For the text-containing cell, return its midpoint in (X, Y) coordinate format. 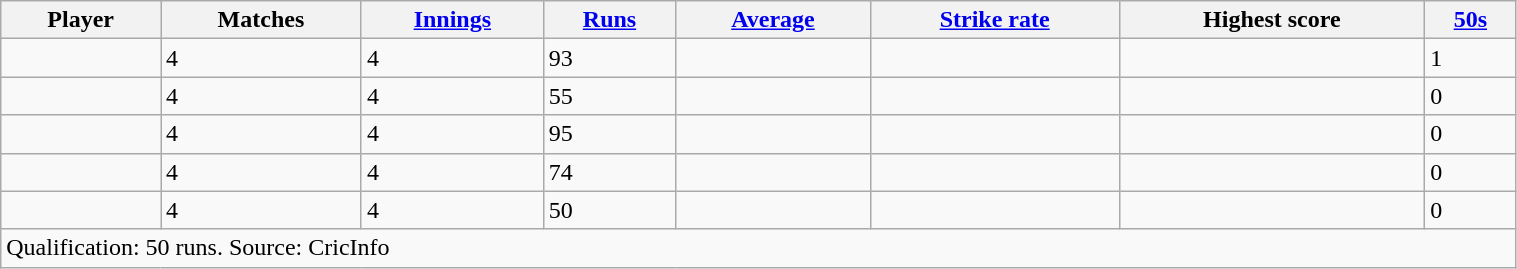
Average (773, 20)
Qualification: 50 runs. Source: CricInfo (758, 248)
Runs (609, 20)
50s (1470, 20)
74 (609, 172)
Highest score (1272, 20)
93 (609, 58)
Strike rate (994, 20)
Matches (260, 20)
Innings (452, 20)
50 (609, 210)
1 (1470, 58)
95 (609, 134)
Player (81, 20)
55 (609, 96)
